From the cell containing the given text, extract its center point as (x, y) coordinate. 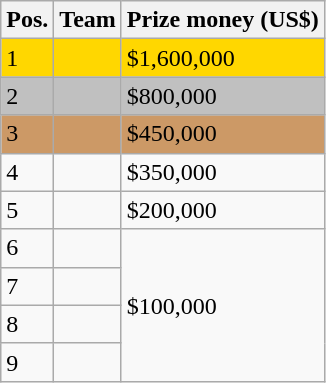
$1,600,000 (222, 58)
$350,000 (222, 172)
8 (28, 324)
7 (28, 286)
9 (28, 362)
5 (28, 210)
$100,000 (222, 305)
3 (28, 134)
$450,000 (222, 134)
4 (28, 172)
6 (28, 248)
Pos. (28, 20)
1 (28, 58)
Prize money (US$) (222, 20)
$800,000 (222, 96)
Team (88, 20)
$200,000 (222, 210)
2 (28, 96)
